Return the (x, y) coordinate for the center point of the cell that contains the specified text.  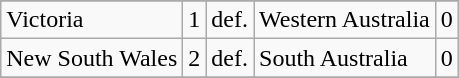
South Australia (345, 58)
1 (194, 20)
New South Wales (92, 58)
Western Australia (345, 20)
2 (194, 58)
Victoria (92, 20)
